Return (x, y) of the center of cell containing provided text 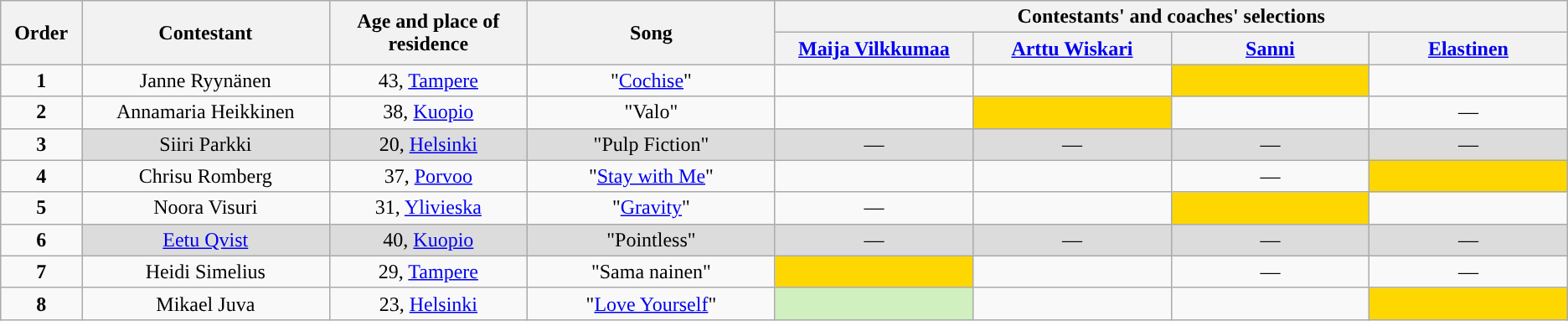
29, Tampere (428, 272)
Contestants' and coaches' selections (1171, 17)
5 (42, 208)
"Love Yourself" (652, 303)
"Pointless" (652, 240)
"Sama nainen" (652, 272)
23, Helsinki (428, 303)
"Gravity" (652, 208)
"Valo" (652, 112)
20, Helsinki (428, 144)
43, Tampere (428, 80)
Maija Vilkkumaa (874, 49)
38, Kuopio (428, 112)
Chrisu Romberg (206, 176)
7 (42, 272)
Arttu Wiskari (1072, 49)
Janne Ryynänen (206, 80)
Siiri Parkki (206, 144)
1 (42, 80)
3 (42, 144)
6 (42, 240)
2 (42, 112)
"Pulp Fiction" (652, 144)
Annamaria Heikkinen (206, 112)
Sanni (1270, 49)
Age and place of residence (428, 33)
"Cochise" (652, 80)
4 (42, 176)
31, Ylivieska (428, 208)
40, Kuopio (428, 240)
Mikael Juva (206, 303)
Contestant (206, 33)
37, Porvoo (428, 176)
Heidi Simelius (206, 272)
Noora Visuri (206, 208)
8 (42, 303)
Elastinen (1469, 49)
Song (652, 33)
"Stay with Me" (652, 176)
Eetu Qvist (206, 240)
Order (42, 33)
